Detect which cell encompasses the target text, then output its [x, y] center coordinate. 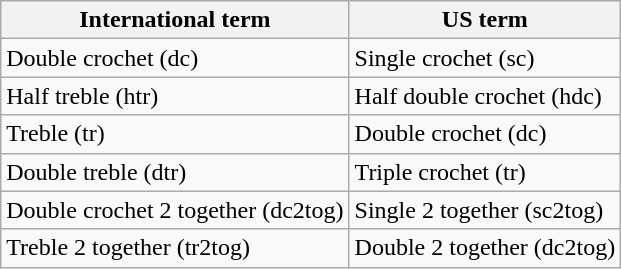
Half treble (htr) [175, 96]
Treble 2 together (tr2tog) [175, 248]
Single 2 together (sc2tog) [485, 210]
Half double crochet (hdc) [485, 96]
Triple crochet (tr) [485, 172]
Double treble (dtr) [175, 172]
International term [175, 20]
US term [485, 20]
Double 2 together (dc2tog) [485, 248]
Single crochet (sc) [485, 58]
Treble (tr) [175, 134]
Double crochet 2 together (dc2tog) [175, 210]
